Determine the (X, Y) coordinate at the center of the cell enclosing the given text.  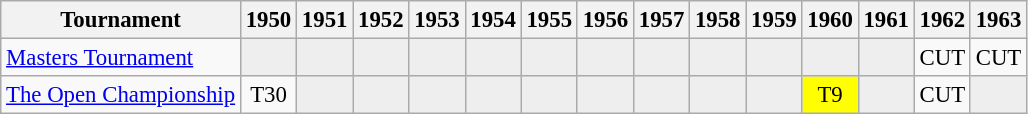
1956 (605, 20)
Masters Tournament (121, 58)
The Open Championship (121, 95)
1952 (381, 20)
1950 (268, 20)
1951 (325, 20)
1959 (774, 20)
1954 (493, 20)
1961 (886, 20)
T30 (268, 95)
1955 (549, 20)
Tournament (121, 20)
1960 (830, 20)
1963 (998, 20)
1962 (942, 20)
T9 (830, 95)
1953 (437, 20)
1957 (661, 20)
1958 (718, 20)
